Provide the (X, Y) coordinate of the cell's center where the given text is located.  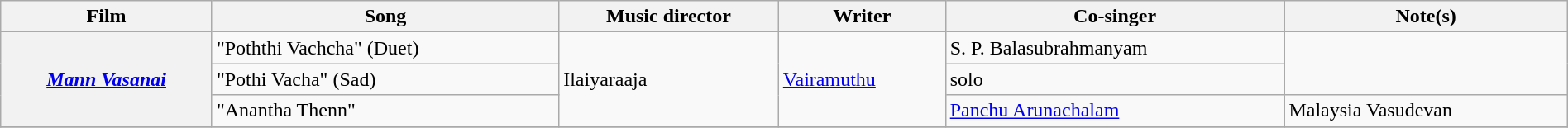
Film (107, 17)
Vairamuthu (862, 79)
Mann Vasanai (107, 79)
"Anantha Thenn" (385, 111)
S. P. Balasubrahmanyam (1115, 48)
solo (1115, 79)
Panchu Arunachalam (1115, 111)
"Poththi Vachcha" (Duet) (385, 48)
Malaysia Vasudevan (1426, 111)
Ilaiyaraaja (669, 79)
Co-singer (1115, 17)
Song (385, 17)
Music director (669, 17)
Writer (862, 17)
Note(s) (1426, 17)
"Pothi Vacha" (Sad) (385, 79)
